Return the (X, Y) coordinate for the center point of the cell that contains the specified text.  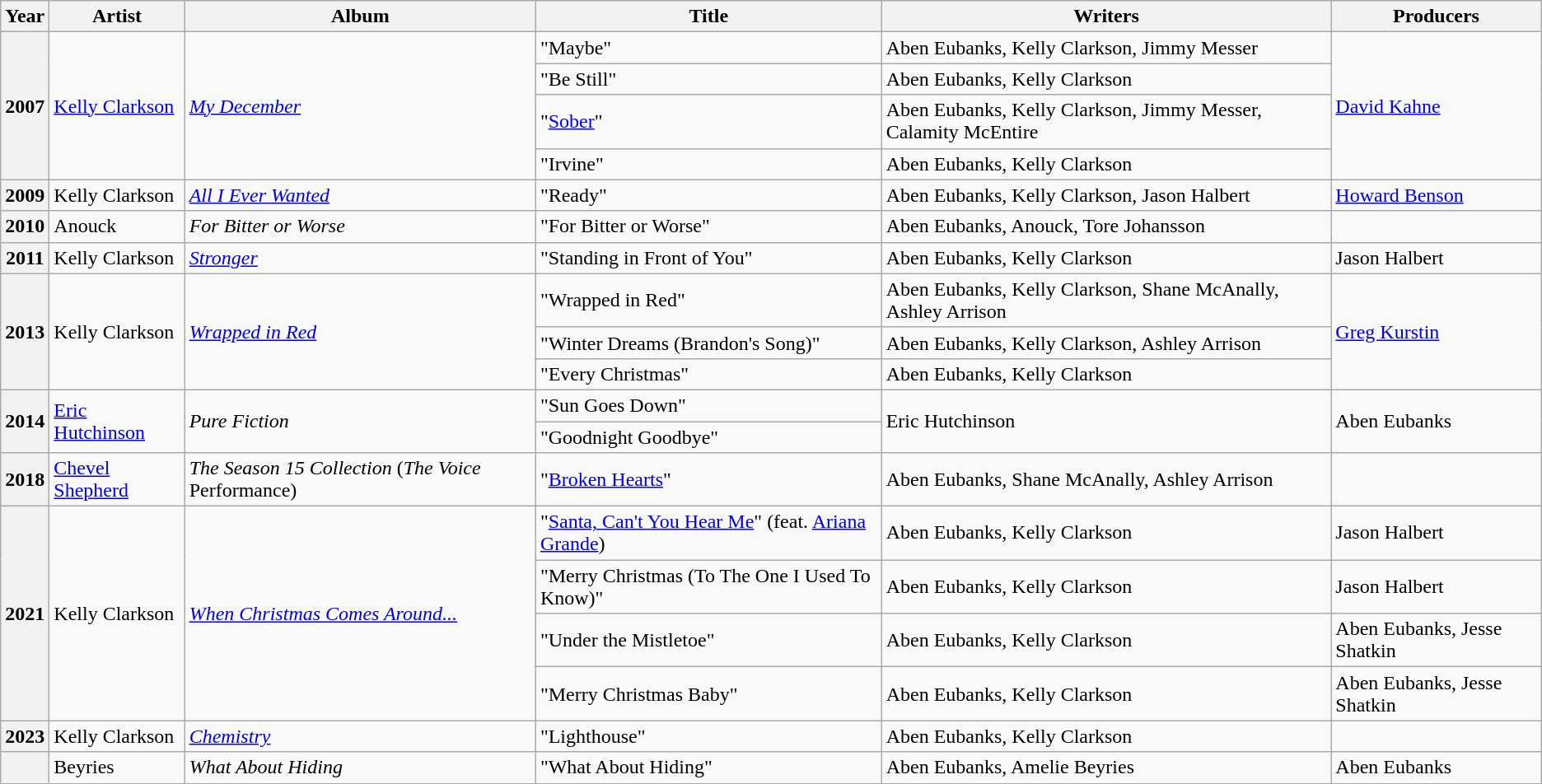
2011 (25, 258)
Chevel Shepherd (117, 479)
David Kahne (1437, 105)
Pure Fiction (360, 421)
"Santa, Can't You Hear Me" (feat. Ariana Grande) (708, 534)
"Sober" (708, 122)
For Bitter or Worse (360, 226)
Year (25, 16)
Aben Eubanks, Kelly Clarkson, Shane McAnally, Ashley Arrison (1106, 300)
Wrapped in Red (360, 331)
Aben Eubanks, Amelie Beyries (1106, 768)
Title (708, 16)
My December (360, 105)
2013 (25, 331)
Aben Eubanks, Kelly Clarkson, Jimmy Messer (1106, 48)
"Sun Goes Down" (708, 405)
2023 (25, 736)
"Wrapped in Red" (708, 300)
All I Ever Wanted (360, 195)
Beyries (117, 768)
Aben Eubanks, Kelly Clarkson, Ashley Arrison (1106, 343)
Aben Eubanks, Anouck, Tore Johansson (1106, 226)
Greg Kurstin (1437, 331)
What About Hiding (360, 768)
2018 (25, 479)
When Christmas Comes Around... (360, 614)
"Goodnight Goodbye" (708, 437)
Aben Eubanks, Kelly Clarkson, Jimmy Messer, Calamity McEntire (1106, 122)
"Ready" (708, 195)
Chemistry (360, 736)
Howard Benson (1437, 195)
Producers (1437, 16)
"Be Still" (708, 79)
"What About Hiding" (708, 768)
Stronger (360, 258)
"For Bitter or Worse" (708, 226)
2021 (25, 614)
"Winter Dreams (Brandon's Song)" (708, 343)
"Lighthouse" (708, 736)
"Irvine" (708, 164)
"Broken Hearts" (708, 479)
"Every Christmas" (708, 374)
Aben Eubanks, Kelly Clarkson, Jason Halbert (1106, 195)
"Standing in Front of You" (708, 258)
Album (360, 16)
2014 (25, 421)
The Season 15 Collection (The Voice Performance) (360, 479)
"Merry Christmas (To The One I Used To Know)" (708, 586)
2009 (25, 195)
Anouck (117, 226)
2007 (25, 105)
"Under the Mistletoe" (708, 641)
"Maybe" (708, 48)
"Merry Christmas Baby" (708, 693)
Aben Eubanks, Shane McAnally, Ashley Arrison (1106, 479)
Writers (1106, 16)
Artist (117, 16)
2010 (25, 226)
